From the cell containing the given text, extract its center point as [x, y] coordinate. 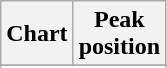
Peakposition [119, 34]
Chart [37, 34]
